Return (x, y) of the center of cell containing provided text 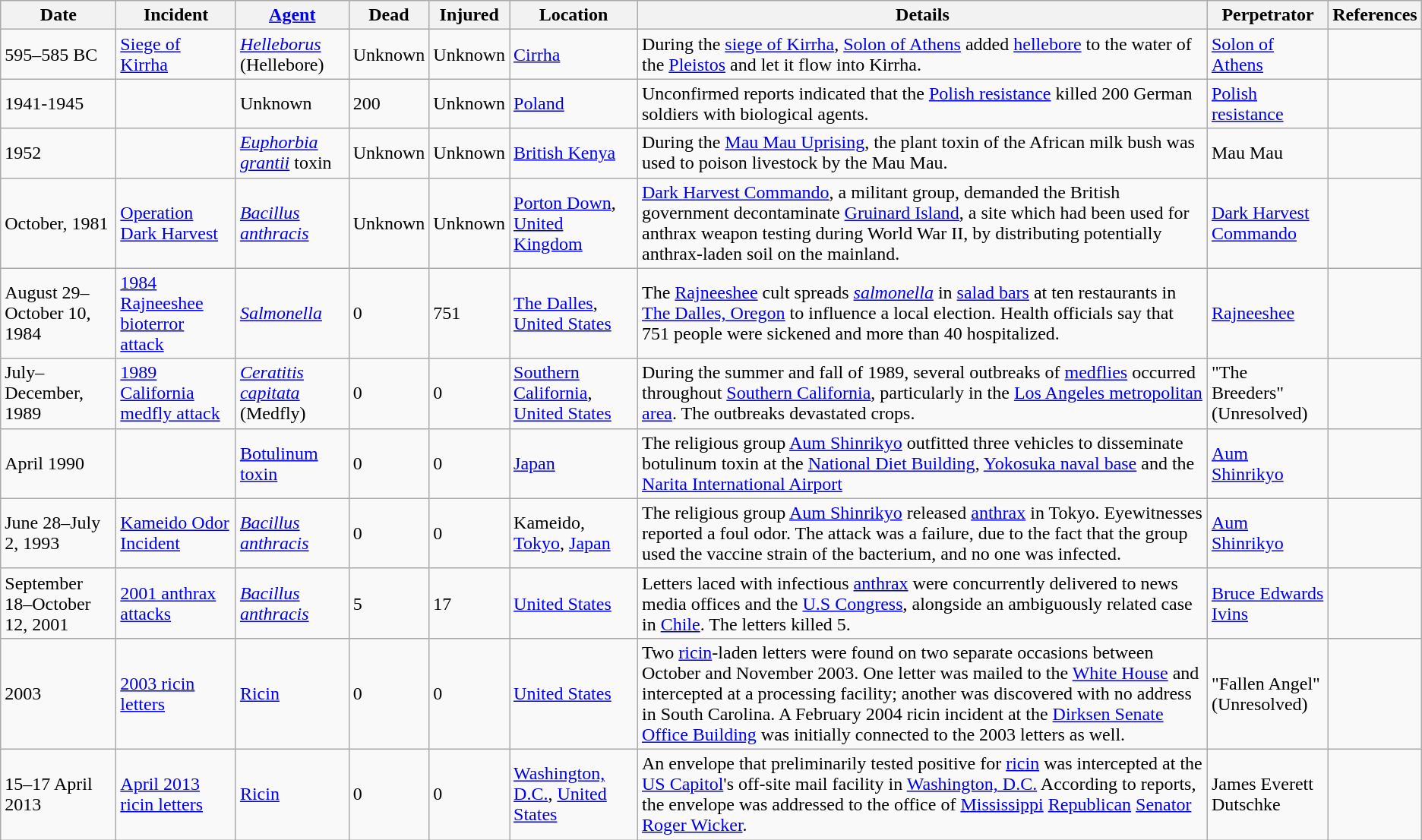
Kameido, Tokyo, Japan (574, 533)
Mau Mau (1267, 153)
Incident (176, 15)
595–585 BC (58, 55)
1989 California medfly attack (176, 393)
Date (58, 15)
Euphorbia grantii toxin (292, 153)
751 (469, 313)
During the Mau Mau Uprising, the plant toxin of the African milk bush was used to poison livestock by the Mau Mau. (922, 153)
"The Breeders"(Unresolved) (1267, 393)
Bruce Edwards Ivins (1267, 603)
2003 (58, 693)
Kameido Odor Incident (176, 533)
Dark Harvest Commando (1267, 223)
Helleborus(Hellebore) (292, 55)
5 (389, 603)
1941-1945 (58, 103)
Cirrha (574, 55)
Unconfirmed reports indicated that the Polish resistance killed 200 German soldiers with biological agents. (922, 103)
Porton Down, United Kingdom (574, 223)
September 18–October 12, 2001 (58, 603)
Poland (574, 103)
Rajneeshee (1267, 313)
July–December, 1989 (58, 393)
15–17 April 2013 (58, 794)
Polish resistance (1267, 103)
Botulinum toxin (292, 463)
October, 1981 (58, 223)
Dead (389, 15)
Perpetrator (1267, 15)
June 28–July 2, 1993 (58, 533)
British Kenya (574, 153)
Location (574, 15)
April 2013 ricin letters (176, 794)
During the siege of Kirrha, Solon of Athens added hellebore to the water of the Pleistos and let it flow into Kirrha. (922, 55)
Solon of Athens (1267, 55)
Injured (469, 15)
Agent (292, 15)
Washington, D.C., United States (574, 794)
2001 anthrax attacks (176, 603)
1984 Rajneeshee bioterror attack (176, 313)
1952 (58, 153)
James Everett Dutschke (1267, 794)
200 (389, 103)
August 29–October 10, 1984 (58, 313)
The Dalles, United States (574, 313)
Operation Dark Harvest (176, 223)
Ceratitis capitata (Medfly) (292, 393)
Details (922, 15)
Southern California, United States (574, 393)
17 (469, 603)
April 1990 (58, 463)
2003 ricin letters (176, 693)
"Fallen Angel"(Unresolved) (1267, 693)
Siege of Kirrha (176, 55)
Salmonella (292, 313)
References (1375, 15)
Japan (574, 463)
